Output the [x, y] coordinate of the center of the cell containing the given text.  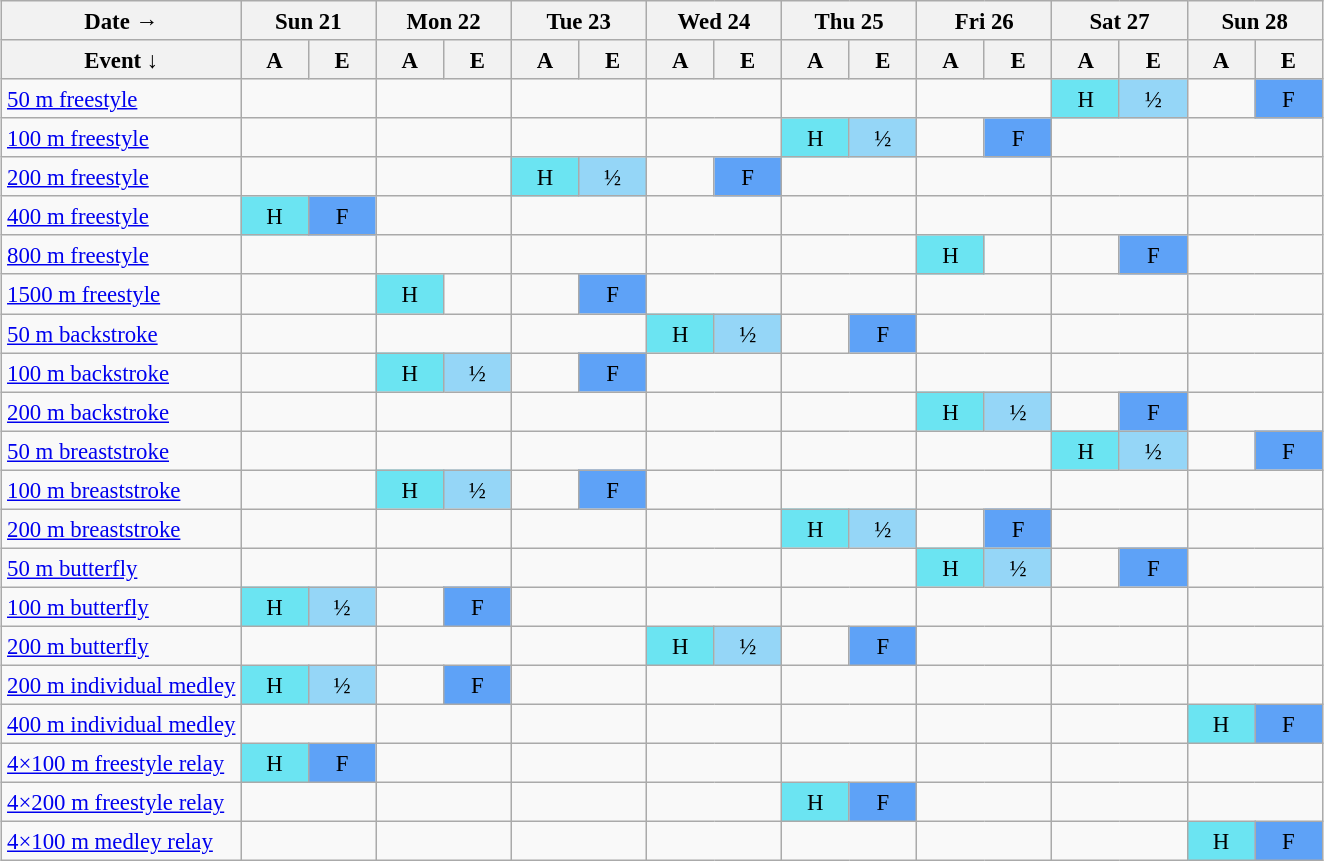
Sat 27 [1120, 20]
100 m backstroke [122, 372]
Fri 26 [984, 20]
50 m breaststroke [122, 450]
Sun 28 [1254, 20]
50 m butterfly [122, 568]
1500 m freestyle [122, 294]
4×100 m freestyle relay [122, 764]
Thu 25 [850, 20]
200 m individual medley [122, 684]
800 m freestyle [122, 254]
200 m butterfly [122, 646]
Event ↓ [122, 60]
50 m backstroke [122, 334]
400 m individual medley [122, 724]
4×200 m freestyle relay [122, 802]
Sun 21 [308, 20]
100 m freestyle [122, 138]
400 m freestyle [122, 216]
100 m breaststroke [122, 490]
200 m backstroke [122, 412]
Date → [122, 20]
4×100 m medley relay [122, 842]
Wed 24 [714, 20]
100 m butterfly [122, 606]
50 m freestyle [122, 98]
Tue 23 [578, 20]
200 m freestyle [122, 176]
200 m breaststroke [122, 528]
Mon 22 [444, 20]
